Return (X, Y) of the center of cell containing provided text 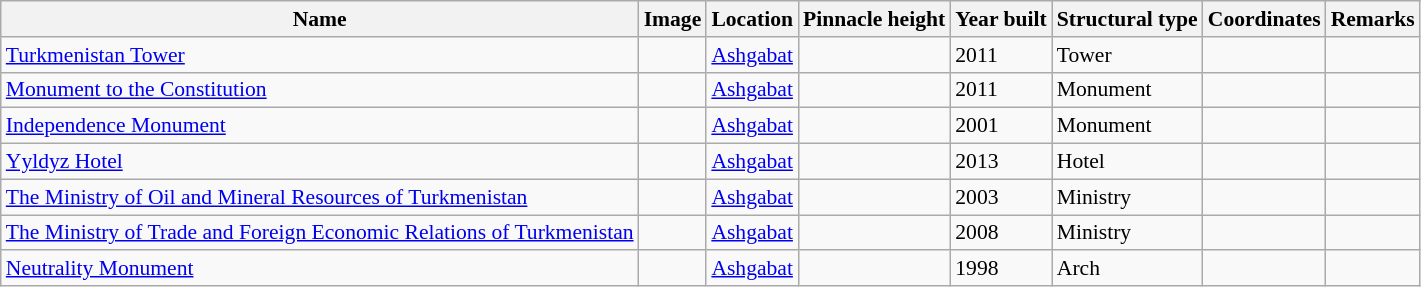
2001 (1000, 126)
Monument to the Constitution (320, 90)
2008 (1000, 233)
Independence Monument (320, 126)
Remarks (1373, 19)
Turkmenistan Tower (320, 55)
Coordinates (1264, 19)
Arch (1128, 269)
The Ministry of Trade and Foreign Economic Relations of Turkmenistan (320, 233)
Location (752, 19)
1998 (1000, 269)
2003 (1000, 197)
Image (673, 19)
Tower (1128, 55)
Name (320, 19)
Hotel (1128, 162)
Pinnacle height (874, 19)
Structural type (1128, 19)
2013 (1000, 162)
The Ministry of Oil and Mineral Resources of Turkmenistan (320, 197)
Neutrality Monument (320, 269)
Year built (1000, 19)
Yyldyz Hotel (320, 162)
